Search for the cell housing the specified text and yield its [x, y] center coordinate. 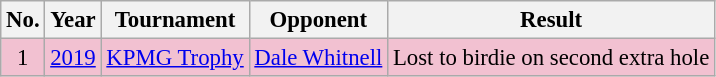
Result [552, 20]
Tournament [175, 20]
KPMG Trophy [175, 58]
Dale Whitnell [318, 58]
Lost to birdie on second extra hole [552, 58]
Opponent [318, 20]
1 [23, 58]
Year [73, 20]
No. [23, 20]
2019 [73, 58]
